Extract the [x, y] coordinate from the center of the cell holding the provided text.  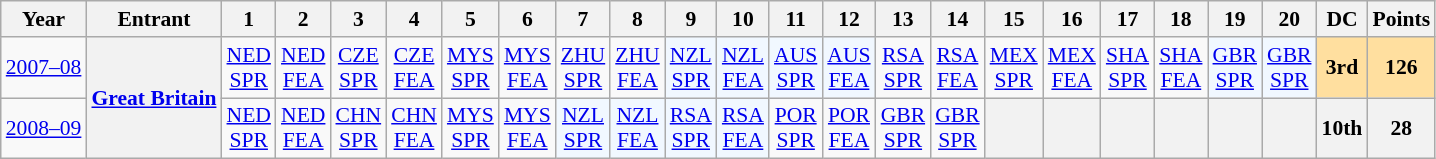
3rd [1342, 68]
DC [1342, 19]
4 [414, 19]
SHASPR [1128, 68]
20 [1290, 19]
8 [637, 19]
2008–09 [44, 128]
15 [1014, 19]
17 [1128, 19]
10 [743, 19]
ZHUSPR [583, 68]
13 [904, 19]
12 [848, 19]
CZEFEA [414, 68]
Great Britain [154, 98]
10th [1342, 128]
CHNSPR [358, 128]
ZHUFEA [637, 68]
28 [1401, 128]
6 [528, 19]
CHNFEA [414, 128]
MEXSPR [1014, 68]
5 [470, 19]
PORSPR [796, 128]
19 [1236, 19]
11 [796, 19]
126 [1401, 68]
16 [1072, 19]
18 [1180, 19]
7 [583, 19]
SHAFEA [1180, 68]
3 [358, 19]
AUSFEA [848, 68]
2 [303, 19]
Entrant [154, 19]
Points [1401, 19]
Year [44, 19]
MEXFEA [1072, 68]
9 [691, 19]
2007–08 [44, 68]
PORFEA [848, 128]
CZESPR [358, 68]
AUSSPR [796, 68]
1 [248, 19]
14 [958, 19]
